Find where the given text appears and provide that cell's center as [x, y] coordinate. 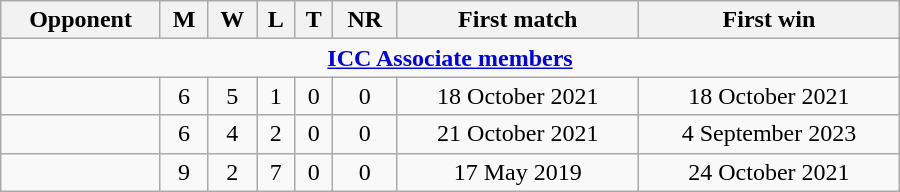
9 [184, 172]
4 [232, 134]
First win [770, 20]
First match [518, 20]
5 [232, 96]
T [314, 20]
L [276, 20]
7 [276, 172]
24 October 2021 [770, 172]
21 October 2021 [518, 134]
17 May 2019 [518, 172]
ICC Associate members [450, 58]
NR [365, 20]
1 [276, 96]
W [232, 20]
4 September 2023 [770, 134]
Opponent [81, 20]
M [184, 20]
